Locate the cell with the specified text and output its [x, y] center coordinate. 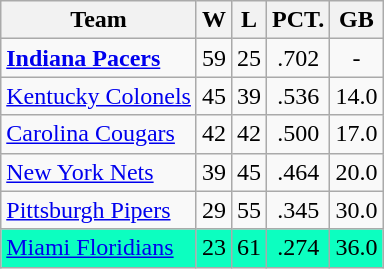
.274 [298, 248]
61 [250, 248]
55 [250, 210]
17.0 [356, 134]
New York Nets [99, 172]
59 [214, 58]
Carolina Cougars [99, 134]
.464 [298, 172]
Pittsburgh Pipers [99, 210]
L [250, 20]
23 [214, 248]
29 [214, 210]
- [356, 58]
25 [250, 58]
.500 [298, 134]
.536 [298, 96]
Indiana Pacers [99, 58]
14.0 [356, 96]
Team [99, 20]
GB [356, 20]
30.0 [356, 210]
20.0 [356, 172]
36.0 [356, 248]
PCT. [298, 20]
.702 [298, 58]
Kentucky Colonels [99, 96]
.345 [298, 210]
Miami Floridians [99, 248]
W [214, 20]
